Detect which cell encompasses the target text, then output its (x, y) center coordinate. 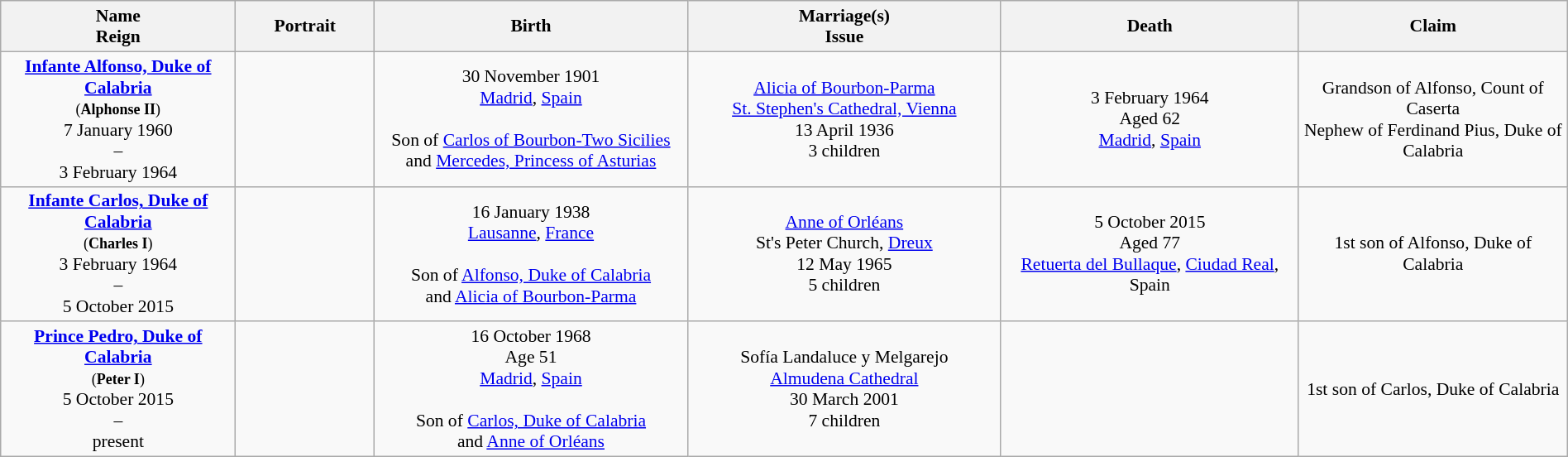
Alicia of Bourbon-ParmaSt. Stephen's Cathedral, Vienna13 April 19363 children (844, 119)
Infante Carlos, Duke of Calabria(Charles I)3 February 1964–5 October 2015 (118, 253)
Infante Alfonso, Duke of Calabria(Alphonse II)7 January 1960–3 February 1964 (118, 119)
30 November 1901Madrid, SpainSon of Carlos of Bourbon-Two Siciliesand Mercedes, Princess of Asturias (531, 119)
Anne of OrléansSt's Peter Church, Dreux12 May 19655 children (844, 253)
NameReign (118, 26)
Grandson of Alfonso, Count of CasertaNephew of Ferdinand Pius, Duke of Calabria (1432, 119)
1st son of Alfonso, Duke of Calabria (1432, 253)
Marriage(s)Issue (844, 26)
Birth (531, 26)
Death (1150, 26)
5 October 2015Aged 77Retuerta del Bullaque, Ciudad Real, Spain (1150, 253)
Prince Pedro, Duke of Calabria(Peter I)5 October 2015–present (118, 389)
1st son of Carlos, Duke of Calabria (1432, 389)
16 October 1968Age 51Madrid, SpainSon of Carlos, Duke of Calabriaand Anne of Orléans (531, 389)
16 January 1938Lausanne, FranceSon of Alfonso, Duke of Calabriaand Alicia of Bourbon-Parma (531, 253)
3 February 1964Aged 62Madrid, Spain (1150, 119)
Portrait (305, 26)
Claim (1432, 26)
Sofía Landaluce y MelgarejoAlmudena Cathedral30 March 20017 children (844, 389)
